Identify which cell holds the provided text, then report its (x, y) central coordinate. 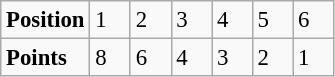
8 (110, 58)
Position (46, 20)
5 (272, 20)
Points (46, 58)
